Extract the (X, Y) coordinate from the center of the cell holding the provided text.  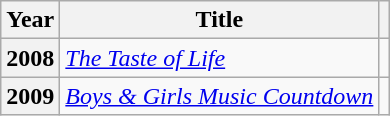
The Taste of Life (220, 58)
Boys & Girls Music Countdown (220, 96)
Title (220, 20)
2008 (30, 58)
Year (30, 20)
2009 (30, 96)
